Find where the given text appears and provide that cell's center as [X, Y] coordinate. 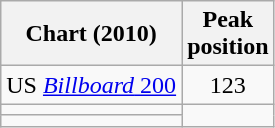
Chart (2010) [92, 34]
Peakposition [228, 34]
US Billboard 200 [92, 85]
123 [228, 85]
